Find where the given text appears and provide that cell's center as [X, Y] coordinate. 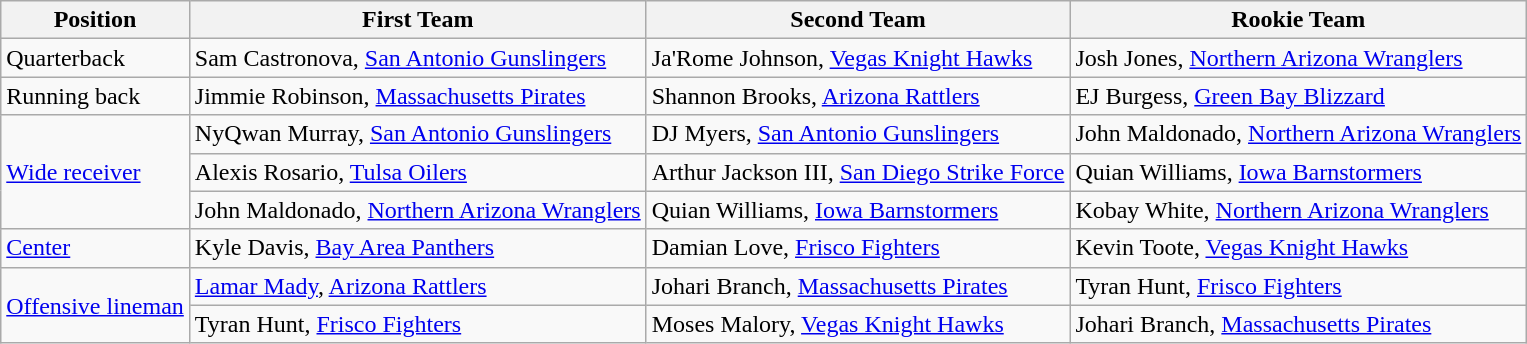
Lamar Mady, Arizona Rattlers [418, 286]
Damian Love, Frisco Fighters [858, 248]
Wide receiver [96, 172]
Position [96, 20]
Kobay White, Northern Arizona Wranglers [1298, 210]
Shannon Brooks, Arizona Rattlers [858, 96]
Jimmie Robinson, Massachusetts Pirates [418, 96]
EJ Burgess, Green Bay Blizzard [1298, 96]
Running back [96, 96]
DJ Myers, San Antonio Gunslingers [858, 134]
Kyle Davis, Bay Area Panthers [418, 248]
Josh Jones, Northern Arizona Wranglers [1298, 58]
Kevin Toote, Vegas Knight Hawks [1298, 248]
Second Team [858, 20]
Moses Malory, Vegas Knight Hawks [858, 324]
NyQwan Murray, San Antonio Gunslingers [418, 134]
Offensive lineman [96, 305]
First Team [418, 20]
Center [96, 248]
Sam Castronova, San Antonio Gunslingers [418, 58]
Alexis Rosario, Tulsa Oilers [418, 172]
Rookie Team [1298, 20]
Quarterback [96, 58]
Ja'Rome Johnson, Vegas Knight Hawks [858, 58]
Arthur Jackson III, San Diego Strike Force [858, 172]
